From the cell containing the given text, extract its center point as (X, Y) coordinate. 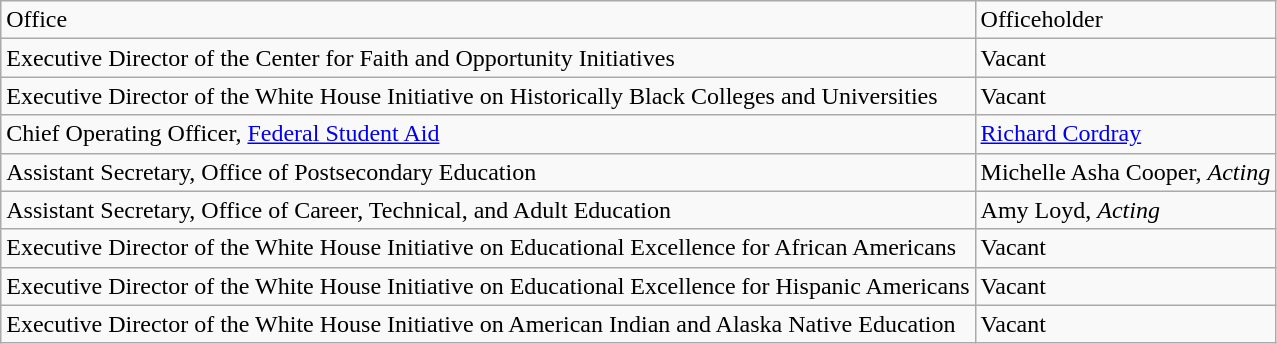
Chief Operating Officer, Federal Student Aid (488, 134)
Michelle Asha Cooper, Acting (1126, 172)
Assistant Secretary, Office of Career, Technical, and Adult Education (488, 210)
Executive Director of the White House Initiative on Educational Excellence for African Americans (488, 248)
Officeholder (1126, 20)
Executive Director of the White House Initiative on American Indian and Alaska Native Education (488, 324)
Assistant Secretary, Office of Postsecondary Education (488, 172)
Office (488, 20)
Executive Director of the White House Initiative on Educational Excellence for Hispanic Americans (488, 286)
Executive Director of the White House Initiative on Historically Black Colleges and Universities (488, 96)
Richard Cordray (1126, 134)
Executive Director of the Center for Faith and Opportunity Initiatives (488, 58)
Amy Loyd, Acting (1126, 210)
